Output the [x, y] coordinate of the center of the cell containing the given text.  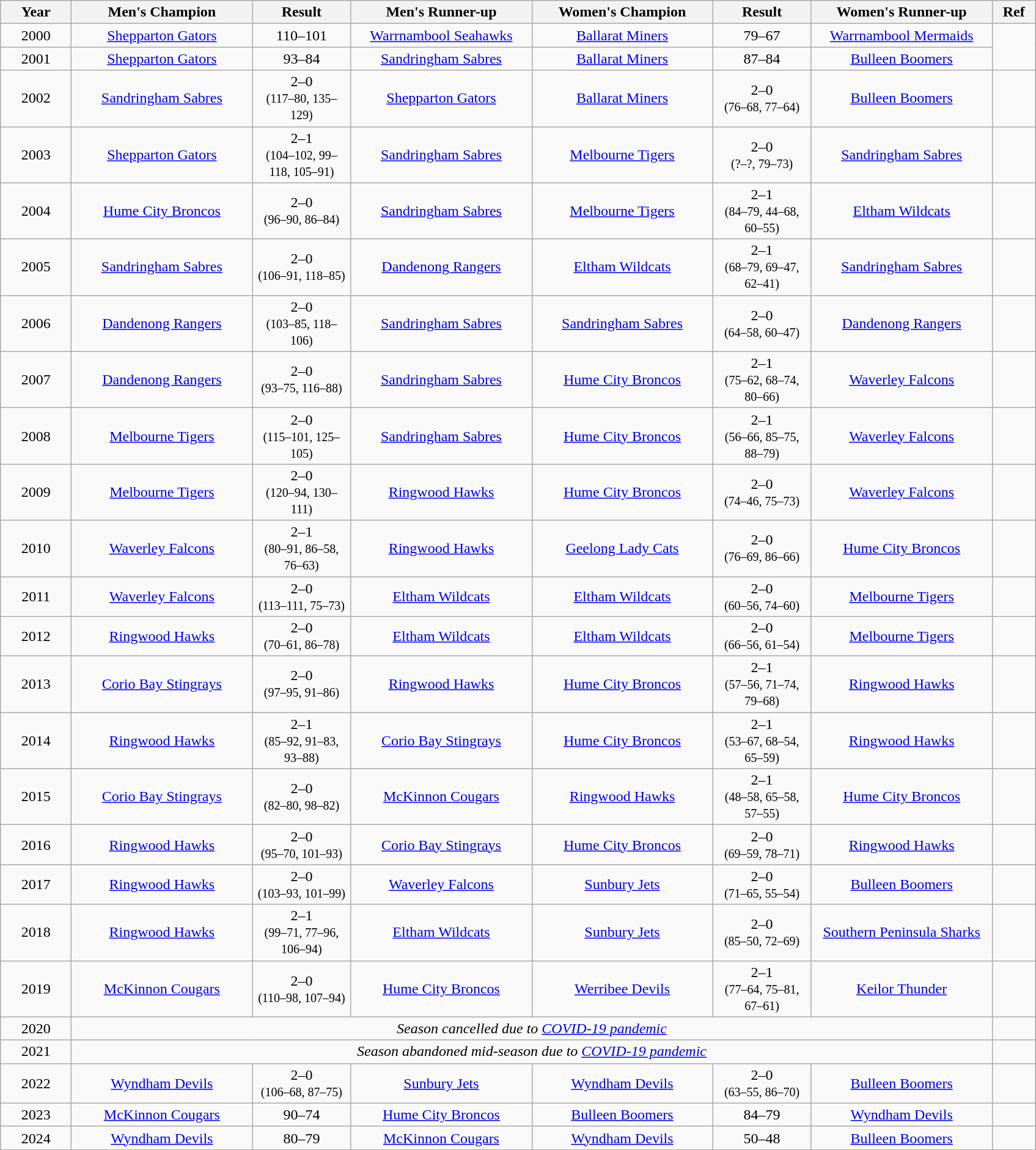
79–67 [762, 35]
Ref [1013, 12]
2002 [36, 98]
Men's Runner-up [441, 12]
2019 [36, 989]
2018 [36, 932]
2–0(82–80, 98–82) [302, 797]
2–1(85–92, 91–83, 93–88) [302, 741]
2023 [36, 1115]
2–0(103–85, 118–106) [302, 323]
2009 [36, 492]
87–84 [762, 59]
2012 [36, 637]
2–0(63–55, 86–70) [762, 1083]
2–0(69–59, 78–71) [762, 844]
2–0(97–95, 91–86) [302, 684]
Warrnambool Mermaids [902, 35]
Warrnambool Seahawks [441, 35]
2–0(95–70, 101–93) [302, 844]
84–79 [762, 1115]
2–0(70–61, 86–78) [302, 637]
2011 [36, 596]
2008 [36, 436]
2021 [36, 1052]
2016 [36, 844]
Season cancelled due to COVID-19 pandemic [532, 1028]
2–0(96–90, 86–84) [302, 211]
2–0(103–93, 101–99) [302, 885]
2015 [36, 797]
2007 [36, 379]
2017 [36, 885]
2005 [36, 267]
2–1(75–62, 68–74, 80–66) [762, 379]
Geelong Lady Cats [622, 548]
2–0(71–65, 55–54) [762, 885]
2–0(106–68, 87–75) [302, 1083]
2006 [36, 323]
50–48 [762, 1138]
2000 [36, 35]
2–0(113–111, 75–73) [302, 596]
90–74 [302, 1115]
2020 [36, 1028]
2024 [36, 1138]
2–0(117–80, 135–129) [302, 98]
Women's Champion [622, 12]
2014 [36, 741]
Men's Champion [162, 12]
Keilor Thunder [902, 989]
2–0(?–?, 79–73) [762, 155]
2–1(77–64, 75–81, 67–61) [762, 989]
Women's Runner-up [902, 12]
110–101 [302, 35]
2–0(76–69, 86–66) [762, 548]
80–79 [302, 1138]
2–1(68–79, 69–47, 62–41) [762, 267]
2–0(74–46, 75–73) [762, 492]
2010 [36, 548]
Southern Peninsula Sharks [902, 932]
2001 [36, 59]
2–0(60–56, 74–60) [762, 596]
2–1(48–58, 65–58, 57–55) [762, 797]
2–1(104–102, 99–118, 105–91) [302, 155]
2–0(110–98, 107–94) [302, 989]
2–0(85–50, 72–69) [762, 932]
2013 [36, 684]
2–0(76–68, 77–64) [762, 98]
2–0(106–91, 118–85) [302, 267]
2–0(93–75, 116–88) [302, 379]
2–1(80–91, 86–58, 76–63) [302, 548]
2–1(53–67, 68–54, 65–59) [762, 741]
Year [36, 12]
2–1(57–56, 71–74, 79–68) [762, 684]
2–0(115–101, 125–105) [302, 436]
93–84 [302, 59]
2–0(66–56, 61–54) [762, 637]
2003 [36, 155]
2004 [36, 211]
Werribee Devils [622, 989]
2–1(84–79, 44–68, 60–55) [762, 211]
2–1(99–71, 77–96, 106–94) [302, 932]
2–1(56–66, 85–75, 88–79) [762, 436]
2–0(120–94, 130–111) [302, 492]
2022 [36, 1083]
2–0(64–58, 60–47) [762, 323]
Season abandoned mid-season due to COVID-19 pandemic [532, 1052]
